Identify which cell holds the provided text, then report its [x, y] central coordinate. 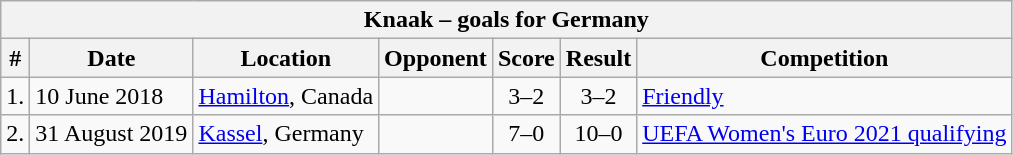
# [16, 58]
Kassel, Germany [286, 134]
Date [112, 58]
Knaak – goals for Germany [506, 20]
10 June 2018 [112, 96]
31 August 2019 [112, 134]
Competition [824, 58]
Location [286, 58]
1. [16, 96]
Result [598, 58]
Opponent [436, 58]
7–0 [526, 134]
2. [16, 134]
Friendly [824, 96]
Score [526, 58]
UEFA Women's Euro 2021 qualifying [824, 134]
Hamilton, Canada [286, 96]
10–0 [598, 134]
